For the text-containing cell, return its midpoint in (x, y) coordinate format. 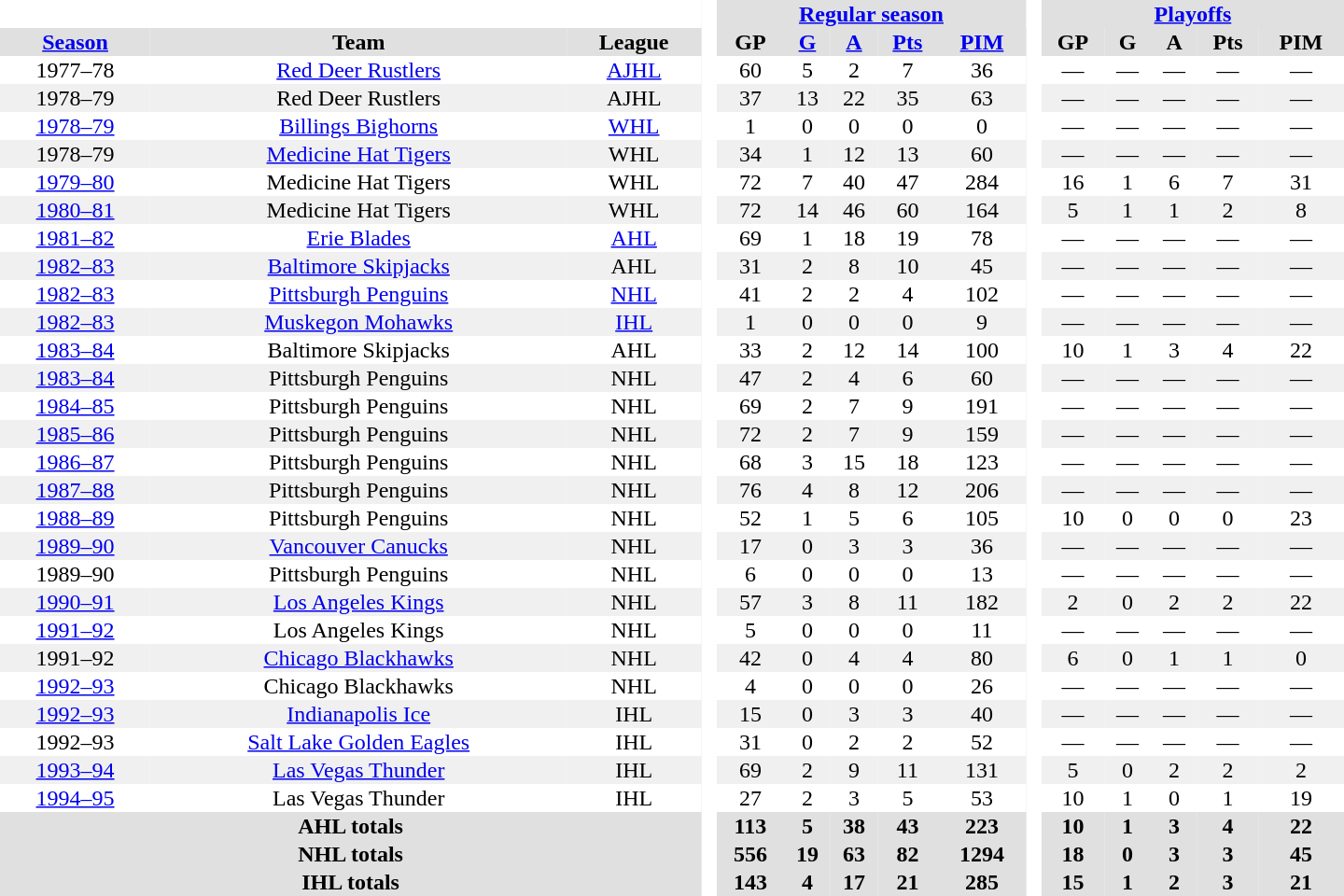
Vancouver Canucks (358, 546)
1986–87 (75, 462)
53 (982, 798)
1987–88 (75, 490)
123 (982, 462)
1294 (982, 854)
Erie Blades (358, 238)
23 (1301, 518)
Season (75, 42)
57 (750, 602)
100 (982, 350)
NHL totals (351, 854)
38 (854, 826)
143 (750, 882)
1990–91 (75, 602)
1977–78 (75, 70)
1980–81 (75, 210)
34 (750, 154)
113 (750, 826)
1979–80 (75, 182)
33 (750, 350)
131 (982, 770)
285 (982, 882)
Playoffs (1193, 14)
46 (854, 210)
1993–94 (75, 770)
1984–85 (75, 406)
26 (982, 686)
League (634, 42)
105 (982, 518)
41 (750, 294)
182 (982, 602)
76 (750, 490)
35 (907, 98)
1985–86 (75, 434)
Billings Bighorns (358, 126)
102 (982, 294)
37 (750, 98)
223 (982, 826)
1981–82 (75, 238)
191 (982, 406)
27 (750, 798)
1994–95 (75, 798)
Indianapolis Ice (358, 714)
68 (750, 462)
AHL totals (351, 826)
Regular season (872, 14)
556 (750, 854)
43 (907, 826)
78 (982, 238)
1988–89 (75, 518)
80 (982, 658)
82 (907, 854)
Muskegon Mohawks (358, 322)
206 (982, 490)
42 (750, 658)
164 (982, 210)
16 (1073, 182)
159 (982, 434)
Team (358, 42)
284 (982, 182)
Salt Lake Golden Eagles (358, 742)
IHL totals (351, 882)
